Capture the cell that displays the provided text and extract its [X, Y] central coordinate. 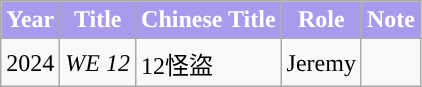
Year [30, 20]
2024 [30, 62]
WE 12 [98, 62]
Jeremy [321, 62]
Title [98, 20]
Chinese Title [209, 20]
12怪盜 [209, 62]
Note [390, 20]
Role [321, 20]
